Determine the [x, y] coordinate at the center of the cell enclosing the given text.  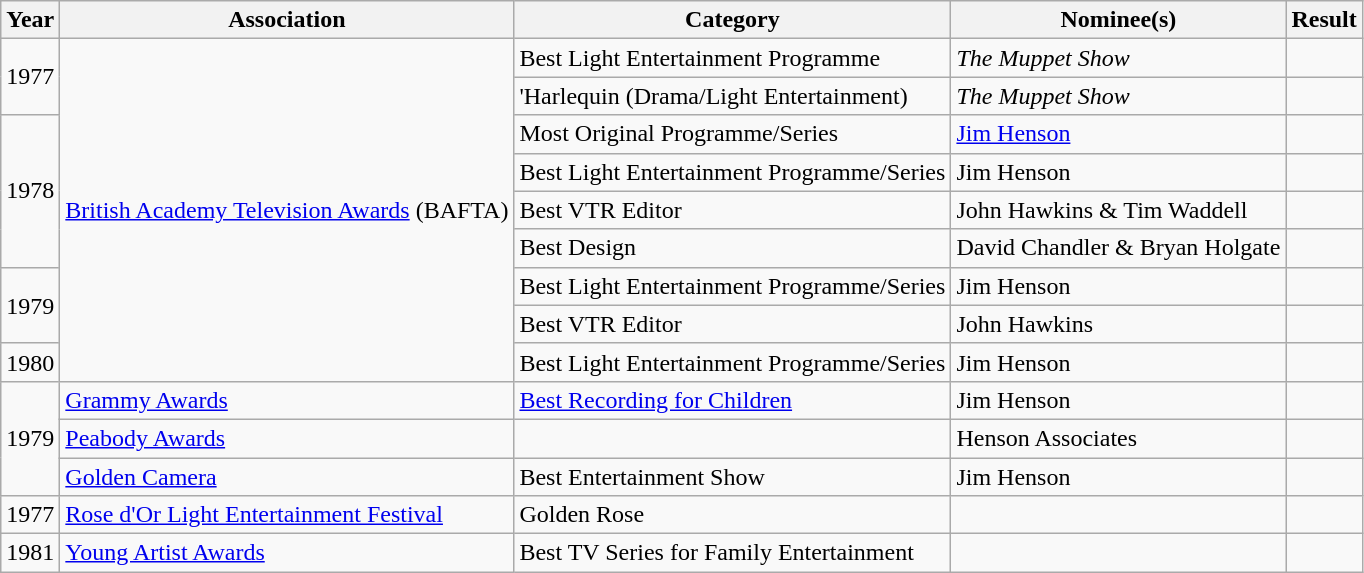
1981 [30, 553]
Association [287, 20]
Golden Camera [287, 477]
'Harlequin (Drama/Light Entertainment) [732, 96]
Year [30, 20]
Result [1324, 20]
Rose d'Or Light Entertainment Festival [287, 515]
Best Entertainment Show [732, 477]
Young Artist Awards [287, 553]
Golden Rose [732, 515]
Best Light Entertainment Programme [732, 58]
Most Original Programme/Series [732, 134]
Best Design [732, 248]
Peabody Awards [287, 438]
Henson Associates [1118, 438]
1980 [30, 362]
David Chandler & Bryan Holgate [1118, 248]
1978 [30, 191]
John Hawkins [1118, 324]
John Hawkins & Tim Waddell [1118, 210]
Category [732, 20]
Best Recording for Children [732, 400]
Best TV Series for Family Entertainment [732, 553]
Nominee(s) [1118, 20]
British Academy Television Awards (BAFTA) [287, 210]
Grammy Awards [287, 400]
